Detect which cell encompasses the target text, then output its (x, y) center coordinate. 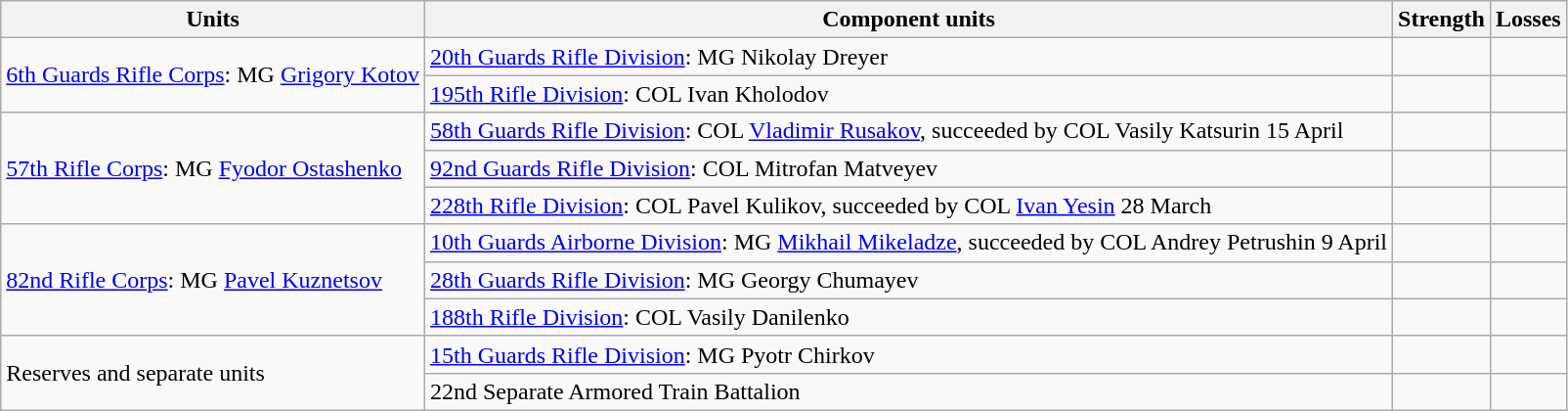
22nd Separate Armored Train Battalion (908, 391)
92nd Guards Rifle Division: COL Mitrofan Matveyev (908, 168)
20th Guards Rifle Division: MG Nikolay Dreyer (908, 57)
Units (213, 20)
Strength (1442, 20)
195th Rifle Division: COL Ivan Kholodov (908, 94)
10th Guards Airborne Division: MG Mikhail Mikeladze, succeeded by COL Andrey Petrushin 9 April (908, 243)
15th Guards Rifle Division: MG Pyotr Chirkov (908, 354)
Reserves and separate units (213, 373)
6th Guards Rifle Corps: MG Grigory Kotov (213, 75)
28th Guards Rifle Division: MG Georgy Chumayev (908, 280)
82nd Rifle Corps: MG Pavel Kuznetsov (213, 280)
57th Rifle Corps: MG Fyodor Ostashenko (213, 168)
58th Guards Rifle Division: COL Vladimir Rusakov, succeeded by COL Vasily Katsurin 15 April (908, 131)
Losses (1528, 20)
188th Rifle Division: COL Vasily Danilenko (908, 317)
228th Rifle Division: COL Pavel Kulikov, succeeded by COL Ivan Yesin 28 March (908, 205)
Component units (908, 20)
